Extract the [x, y] coordinate from the center of the cell holding the provided text.  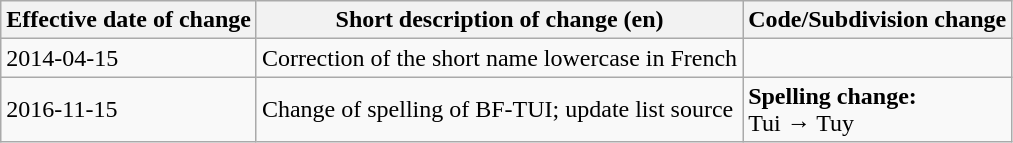
Correction of the short name lowercase in French [499, 58]
Effective date of change [129, 20]
Code/Subdivision change [878, 20]
2016-11-15 [129, 110]
Spelling change: Tui → Tuy [878, 110]
Change of spelling of BF-TUI; update list source [499, 110]
Short description of change (en) [499, 20]
2014-04-15 [129, 58]
